Find where the given text appears and provide that cell's center as [x, y] coordinate. 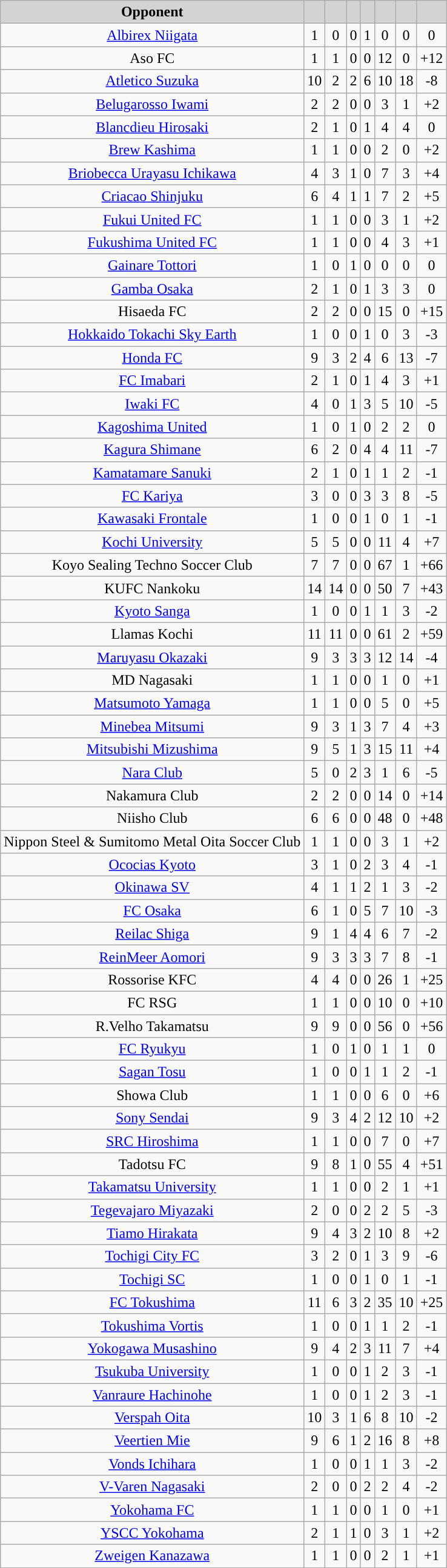
Tsukuba University [153, 1371]
-4 [431, 657]
+3 [431, 726]
+12 [431, 58]
Rossorise KFC [153, 980]
Hisaeda FC [153, 312]
Koyo Sealing Techno Soccer Club [153, 565]
+14 [431, 796]
MD Nagasaki [153, 680]
+51 [431, 1164]
Zweigen Kanazawa [153, 1556]
Kamatamare Sanuki [153, 473]
+15 [431, 312]
Tochigi SC [153, 1279]
Mitsubishi Mizushima [153, 749]
ReinMeer Aomori [153, 957]
Fukui United FC [153, 219]
16 [385, 1441]
Tokushima Vortis [153, 1325]
Yokohama FC [153, 1510]
Gainare Tottori [153, 265]
FC Tokushima [153, 1302]
FC Ryukyu [153, 1049]
Llamas Kochi [153, 634]
SRC Hiroshima [153, 1141]
55 [385, 1164]
Fukushima United FC [153, 242]
-6 [431, 1256]
13 [406, 358]
Sony Sendai [153, 1118]
+6 [431, 1095]
Blancdieu Hirosaki [153, 127]
Kagoshima United [153, 427]
KUFC Nankoku [153, 588]
61 [385, 634]
+59 [431, 634]
Niisho Club [153, 819]
Nakamura Club [153, 796]
V-Varen Nagasaki [153, 1487]
Albirex Niigata [153, 35]
Criacao Shinjuku [153, 196]
Kagura Shimane [153, 450]
Takamatsu University [153, 1187]
Kochi University [153, 542]
Tochigi City FC [153, 1256]
Iwaki FC [153, 404]
FC RSG [153, 1003]
FC Osaka [153, 911]
Veertien Mie [153, 1441]
Verspah Oita [153, 1418]
Aso FC [153, 58]
Hokkaido Tokachi Sky Earth [153, 335]
56 [385, 1026]
Maruyasu Okazaki [153, 657]
FC Kariya [153, 496]
+48 [431, 819]
Tegevajaro Miyazaki [153, 1210]
Brew Kashima [153, 150]
Okinawa SV [153, 888]
-8 [431, 81]
Sagan Tosu [153, 1072]
Vanraure Hachinohe [153, 1394]
Briobecca Urayasu Ichikawa [153, 173]
+10 [431, 1003]
YSCC Yokohama [153, 1533]
Kyoto Sanga [153, 611]
Ococias Kyoto [153, 865]
Showa Club [153, 1095]
Minebea Mitsumi [153, 726]
Atletico Suzuka [153, 81]
+66 [431, 565]
Honda FC [153, 358]
Opponent [153, 12]
Nara Club [153, 772]
67 [385, 565]
FC Imabari [153, 381]
Kawasaki Frontale [153, 519]
Gamba Osaka [153, 289]
Belugarosso Iwami [153, 104]
Reilac Shiga [153, 934]
+8 [431, 1441]
Tiamo Hirakata [153, 1233]
R.Velho Takamatsu [153, 1026]
Nippon Steel & Sumitomo Metal Oita Soccer Club [153, 842]
Vonds Ichihara [153, 1464]
+43 [431, 588]
Matsumoto Yamaga [153, 703]
50 [385, 588]
35 [385, 1302]
18 [406, 81]
Yokogawa Musashino [153, 1348]
+56 [431, 1026]
48 [385, 819]
Tadotsu FC [153, 1164]
26 [385, 980]
